Provide the (x, y) coordinate of the cell's center where the given text is located.  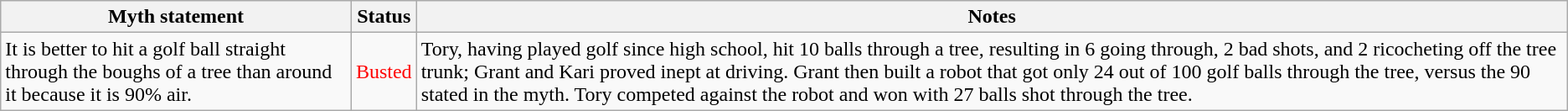
Notes (992, 17)
Myth statement (176, 17)
It is better to hit a golf ball straight through the boughs of a tree than around it because it is 90% air. (176, 71)
Busted (384, 71)
Status (384, 17)
